Locate the cell with the specified text and output its [X, Y] center coordinate. 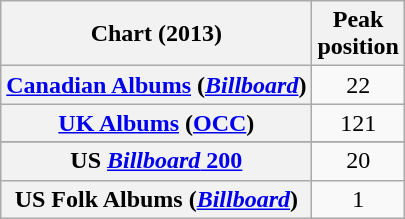
22 [358, 85]
US Billboard 200 [156, 161]
Peakposition [358, 34]
121 [358, 123]
UK Albums (OCC) [156, 123]
Canadian Albums (Billboard) [156, 85]
20 [358, 161]
Chart (2013) [156, 34]
1 [358, 199]
US Folk Albums (Billboard) [156, 199]
